Detect which cell encompasses the target text, then output its (X, Y) center coordinate. 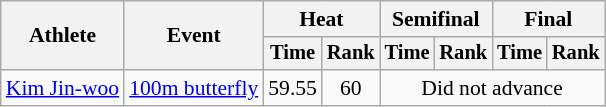
100m butterfly (194, 88)
Athlete (62, 36)
Did not advance (492, 88)
59.55 (292, 88)
Final (548, 19)
Heat (321, 19)
Event (194, 36)
Kim Jin-woo (62, 88)
Semifinal (436, 19)
60 (351, 88)
